For the text-containing cell, return its midpoint in (X, Y) coordinate format. 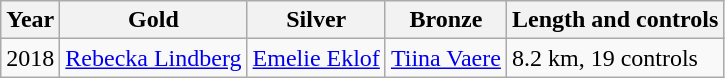
Emelie Eklof (316, 58)
Year (30, 20)
Silver (316, 20)
Gold (154, 20)
Rebecka Lindberg (154, 58)
Bronze (446, 20)
8.2 km, 19 controls (614, 58)
Length and controls (614, 20)
2018 (30, 58)
Tiina Vaere (446, 58)
